For the text-containing cell, return its midpoint in (x, y) coordinate format. 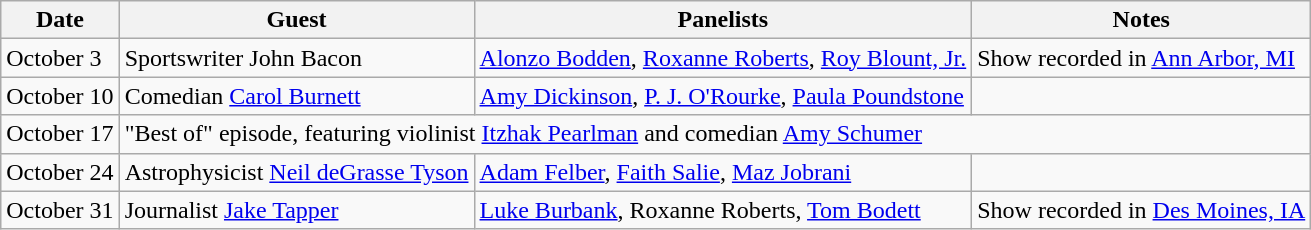
Show recorded in Ann Arbor, MI (1142, 58)
"Best of" episode, featuring violinist Itzhak Pearlman and comedian Amy Schumer (715, 134)
Date (60, 20)
October 10 (60, 96)
Alonzo Bodden, Roxanne Roberts, Roy Blount, Jr. (723, 58)
Journalist Jake Tapper (296, 210)
Comedian Carol Burnett (296, 96)
October 17 (60, 134)
Adam Felber, Faith Salie, Maz Jobrani (723, 172)
Guest (296, 20)
Panelists (723, 20)
Sportswriter John Bacon (296, 58)
Notes (1142, 20)
October 3 (60, 58)
Luke Burbank, Roxanne Roberts, Tom Bodett (723, 210)
Amy Dickinson, P. J. O'Rourke, Paula Poundstone (723, 96)
Show recorded in Des Moines, IA (1142, 210)
October 31 (60, 210)
Astrophysicist Neil deGrasse Tyson (296, 172)
October 24 (60, 172)
